Return (X, Y) of the center of cell containing provided text 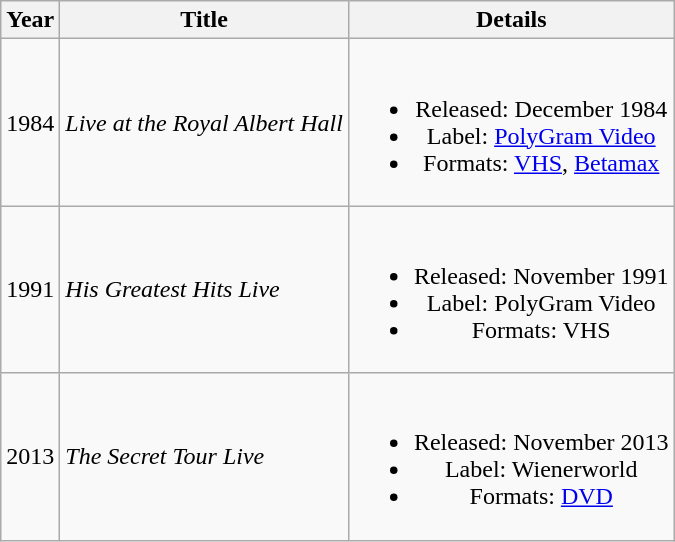
Released: December 1984Label: PolyGram VideoFormats: VHS, Betamax (511, 122)
2013 (30, 456)
The Secret Tour Live (204, 456)
Title (204, 20)
Released: November 1991Label: PolyGram VideoFormats: VHS (511, 290)
1991 (30, 290)
Details (511, 20)
1984 (30, 122)
Released: November 2013Label: WienerworldFormats: DVD (511, 456)
Year (30, 20)
His Greatest Hits Live (204, 290)
Live at the Royal Albert Hall (204, 122)
